From the cell containing the given text, extract its center point as (x, y) coordinate. 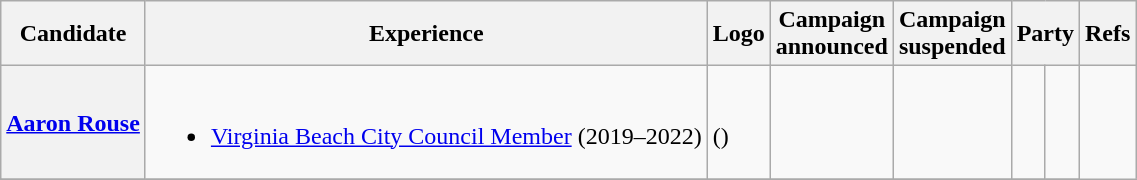
Campaignannounced (832, 34)
Refs (1108, 34)
Experience (426, 34)
() (738, 122)
Logo (738, 34)
Party (1045, 34)
Candidate (74, 34)
Virginia Beach City Council Member (2019–2022) (426, 122)
Aaron Rouse (74, 122)
Campaignsuspended (952, 34)
